Extract the (x, y) coordinate from the center of the cell holding the provided text.  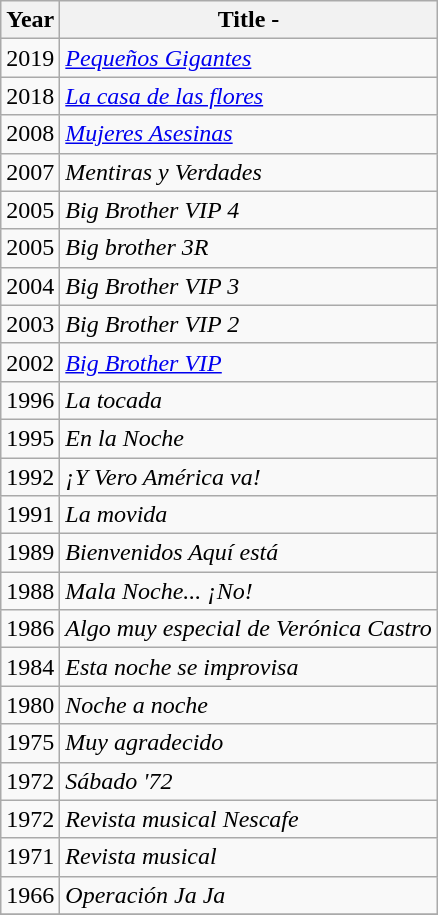
Big Brother VIP 4 (248, 210)
Mala Noche... ¡No! (248, 591)
1988 (30, 591)
1986 (30, 629)
1992 (30, 477)
Title - (248, 20)
1996 (30, 400)
La tocada (248, 400)
1966 (30, 895)
Big brother 3R (248, 248)
1995 (30, 438)
2004 (30, 286)
1971 (30, 857)
1975 (30, 743)
2003 (30, 324)
La movida (248, 515)
Operación Ja Ja (248, 895)
¡Y Vero América va! (248, 477)
Muy agradecido (248, 743)
Revista musical (248, 857)
Noche a noche (248, 705)
La casa de las flores (248, 96)
Algo muy especial de Verónica Castro (248, 629)
Mujeres Asesinas (248, 134)
Big Brother VIP (248, 362)
Pequeños Gigantes (248, 58)
2002 (30, 362)
Big Brother VIP 3 (248, 286)
2007 (30, 172)
Year (30, 20)
2018 (30, 96)
1989 (30, 553)
Esta noche se improvisa (248, 667)
1984 (30, 667)
1980 (30, 705)
Bienvenidos Aquí está (248, 553)
2019 (30, 58)
2008 (30, 134)
Big Brother VIP 2 (248, 324)
Sábado '72 (248, 781)
En la Noche (248, 438)
Mentiras y Verdades (248, 172)
Revista musical Nescafe (248, 819)
1991 (30, 515)
